Identify which cell holds the provided text, then report its (x, y) central coordinate. 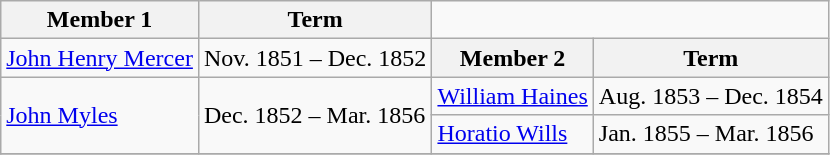
Dec. 1852 – Mar. 1856 (314, 115)
John Myles (100, 115)
Aug. 1853 – Dec. 1854 (710, 96)
Member 2 (512, 58)
William Haines (512, 96)
Jan. 1855 – Mar. 1856 (710, 134)
Horatio Wills (512, 134)
Nov. 1851 – Dec. 1852 (314, 58)
John Henry Mercer (100, 58)
Member 1 (100, 20)
